Output the (x, y) coordinate of the center of the cell containing the given text.  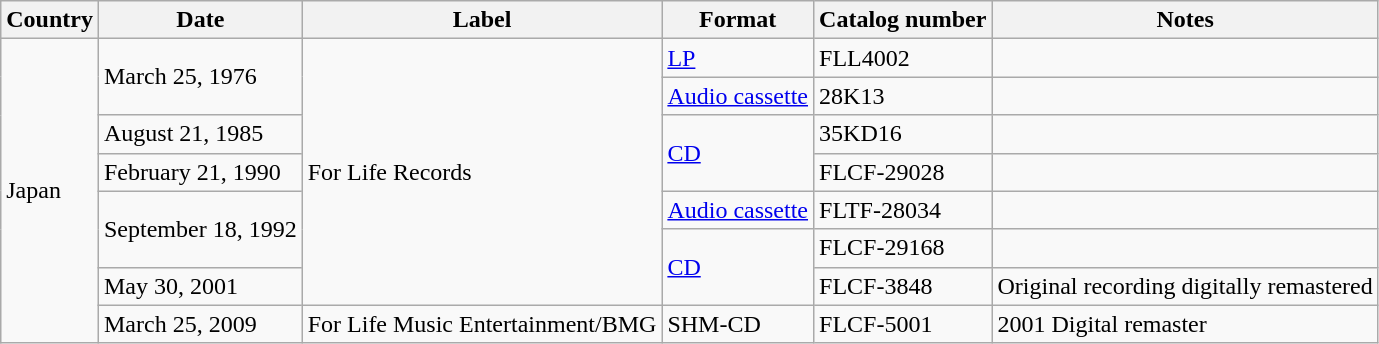
For Life Records (482, 172)
March 25, 2009 (200, 324)
February 21, 1990 (200, 172)
28K13 (903, 96)
March 25, 1976 (200, 77)
35KD16 (903, 134)
FLCF-29168 (903, 248)
SHM-CD (738, 324)
September 18, 1992 (200, 229)
Catalog number (903, 20)
FLL4002 (903, 58)
Format (738, 20)
FLTF-28034 (903, 210)
FLCF-29028 (903, 172)
LP (738, 58)
FLCF-5001 (903, 324)
August 21, 1985 (200, 134)
Date (200, 20)
May 30, 2001 (200, 286)
Country (50, 20)
For Life Music Entertainment/BMG (482, 324)
Notes (1185, 20)
2001 Digital remaster (1185, 324)
Label (482, 20)
Original recording digitally remastered (1185, 286)
FLCF-3848 (903, 286)
Japan (50, 191)
